Locate the cell with the specified text and output its [x, y] center coordinate. 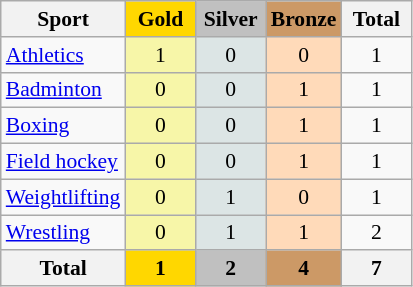
Gold [160, 19]
4 [304, 269]
Bronze [304, 19]
7 [376, 269]
Weightlifting [64, 197]
Badminton [64, 90]
Wrestling [64, 233]
Field hockey [64, 162]
Athletics [64, 55]
Sport [64, 19]
Silver [231, 19]
Boxing [64, 126]
